Provide the [X, Y] coordinate of the cell's center where the given text is located.  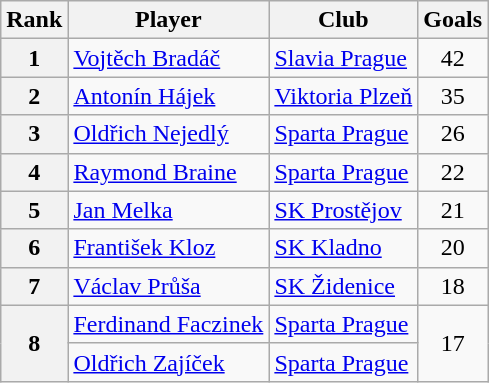
Club [344, 20]
1 [34, 58]
18 [453, 286]
František Kloz [168, 248]
21 [453, 210]
Slavia Prague [344, 58]
17 [453, 343]
4 [34, 172]
26 [453, 134]
Oldřich Nejedlý [168, 134]
2 [34, 96]
Player [168, 20]
Ferdinand Faczinek [168, 324]
Václav Průša [168, 286]
42 [453, 58]
Raymond Braine [168, 172]
5 [34, 210]
8 [34, 343]
20 [453, 248]
Rank [34, 20]
Jan Melka [168, 210]
7 [34, 286]
35 [453, 96]
Antonín Hájek [168, 96]
Viktoria Plzeň [344, 96]
22 [453, 172]
6 [34, 248]
3 [34, 134]
SK Prostějov [344, 210]
Goals [453, 20]
SK Kladno [344, 248]
SK Židenice [344, 286]
Oldřich Zajíček [168, 362]
Vojtěch Bradáč [168, 58]
